Pinpoint the cell where the given text exists, returning its [X, Y] midpoint coordinate. 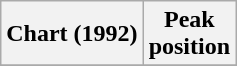
Peakposition [189, 34]
Chart (1992) [72, 34]
